From the cell containing the given text, extract its center point as (X, Y) coordinate. 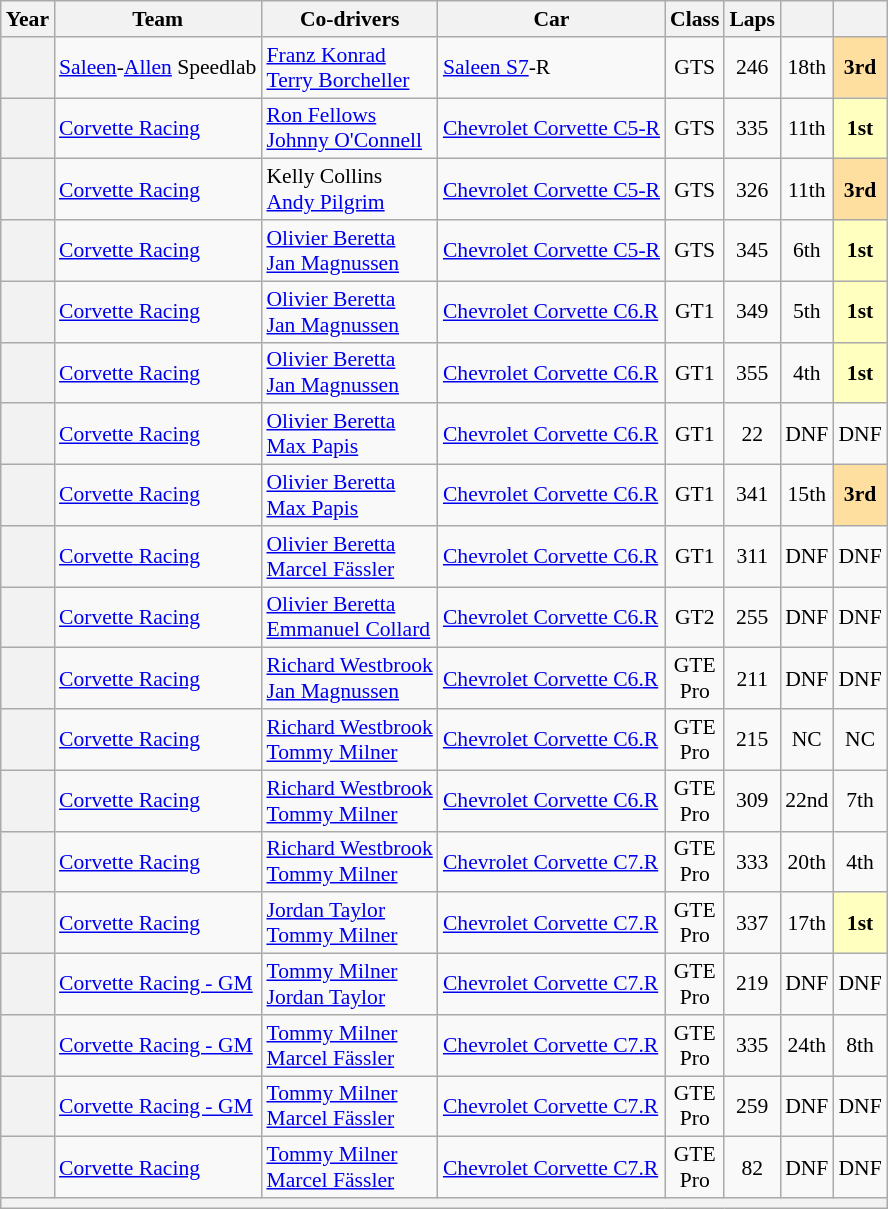
326 (752, 190)
Car (552, 19)
341 (752, 496)
345 (752, 250)
5th (806, 312)
GT2 (694, 618)
Olivier Beretta Marcel Fässler (349, 556)
6th (806, 250)
Kelly Collins Andy Pilgrim (349, 190)
337 (752, 924)
24th (806, 1046)
Saleen-Allen Speedlab (158, 68)
Franz Konrad Terry Borcheller (349, 68)
Co-drivers (349, 19)
Class (694, 19)
Year (28, 19)
Tommy Milner Jordan Taylor (349, 984)
311 (752, 556)
15th (806, 496)
Team (158, 19)
Jordan Taylor Tommy Milner (349, 924)
259 (752, 1106)
333 (752, 862)
215 (752, 740)
22nd (806, 800)
7th (860, 800)
17th (806, 924)
Olivier Beretta Emmanuel Collard (349, 618)
219 (752, 984)
82 (752, 1168)
Ron Fellows Johnny O'Connell (349, 128)
22 (752, 434)
8th (860, 1046)
Richard Westbrook Jan Magnussen (349, 678)
211 (752, 678)
20th (806, 862)
18th (806, 68)
Laps (752, 19)
246 (752, 68)
309 (752, 800)
355 (752, 372)
349 (752, 312)
Saleen S7-R (552, 68)
255 (752, 618)
